Scan for the cell matching the given text and deliver its (X, Y) coordinate at center. 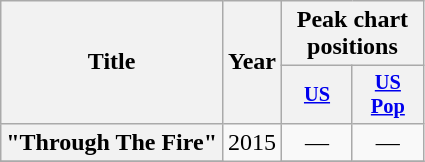
"Through The Fire" (112, 142)
Title (112, 62)
US (318, 95)
Year (252, 62)
2015 (252, 142)
USPop (388, 95)
Peak chart positions (353, 34)
